Pinpoint the cell where the given text exists, returning its (X, Y) midpoint coordinate. 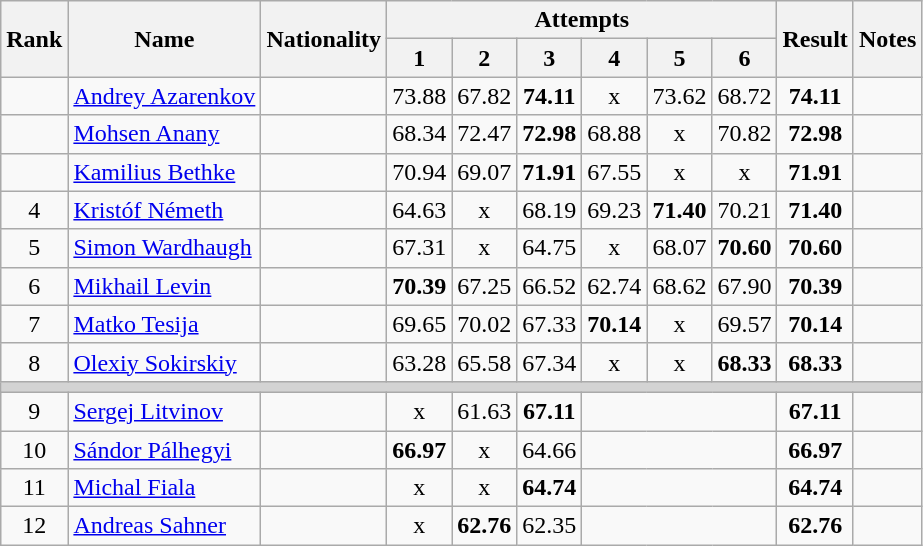
Andrey Azarenkov (164, 96)
12 (34, 526)
63.28 (420, 362)
68.19 (550, 210)
Michal Fiala (164, 488)
Sándor Pálhegyi (164, 449)
62.74 (614, 286)
61.63 (484, 411)
64.75 (550, 248)
Mohsen Anany (164, 134)
67.82 (484, 96)
73.88 (420, 96)
67.55 (614, 172)
3 (550, 58)
73.62 (680, 96)
Andreas Sahner (164, 526)
Mikhail Levin (164, 286)
Kamilius Bethke (164, 172)
69.57 (744, 324)
64.66 (550, 449)
68.72 (744, 96)
Notes (887, 39)
69.23 (614, 210)
Kristóf Németh (164, 210)
67.25 (484, 286)
68.07 (680, 248)
Olexiy Sokirskiy (164, 362)
Matko Tesija (164, 324)
62.35 (550, 526)
8 (34, 362)
Attempts (582, 20)
64.63 (420, 210)
70.21 (744, 210)
68.62 (680, 286)
67.90 (744, 286)
7 (34, 324)
11 (34, 488)
65.58 (484, 362)
69.07 (484, 172)
67.31 (420, 248)
67.33 (550, 324)
10 (34, 449)
66.52 (550, 286)
70.02 (484, 324)
Nationality (324, 39)
67.34 (550, 362)
68.34 (420, 134)
Sergej Litvinov (164, 411)
9 (34, 411)
69.65 (420, 324)
Simon Wardhaugh (164, 248)
Name (164, 39)
2 (484, 58)
70.94 (420, 172)
70.82 (744, 134)
Result (815, 39)
68.88 (614, 134)
1 (420, 58)
72.47 (484, 134)
Rank (34, 39)
